Identify which cell holds the provided text, then report its [X, Y] central coordinate. 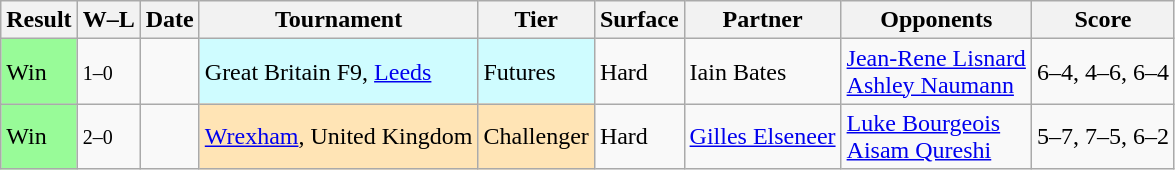
Luke Bourgeois Aisam Qureshi [936, 136]
2–0 [108, 136]
Surface [639, 20]
Opponents [936, 20]
Futures [536, 72]
Result [39, 20]
6–4, 4–6, 6–4 [1102, 72]
Great Britain F9, Leeds [338, 72]
Jean-Rene Lisnard Ashley Naumann [936, 72]
Gilles Elseneer [762, 136]
1–0 [108, 72]
Tier [536, 20]
Partner [762, 20]
5–7, 7–5, 6–2 [1102, 136]
Tournament [338, 20]
Challenger [536, 136]
Wrexham, United Kingdom [338, 136]
W–L [108, 20]
Iain Bates [762, 72]
Date [170, 20]
Score [1102, 20]
